Locate the cell with the specified text and output its (X, Y) center coordinate. 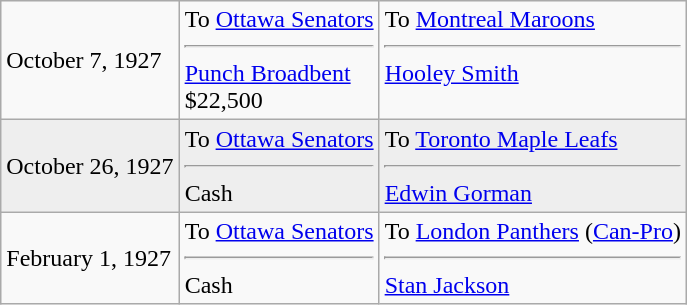
To London Panthers (Can-Pro)Stan Jackson (532, 258)
To Ottawa SenatorsPunch Broadbent$22,500 (279, 60)
October 26, 1927 (90, 166)
February 1, 1927 (90, 258)
To Montreal MaroonsHooley Smith (532, 60)
October 7, 1927 (90, 60)
To Toronto Maple LeafsEdwin Gorman (532, 166)
